Capture the cell that displays the provided text and extract its (X, Y) central coordinate. 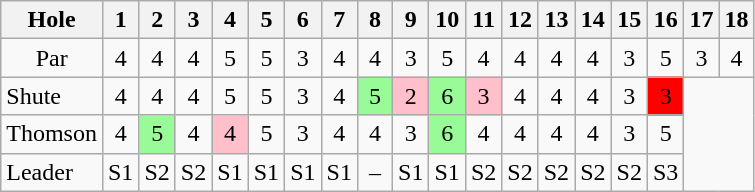
1 (120, 20)
Thomson (52, 134)
S3 (665, 172)
9 (411, 20)
16 (665, 20)
Shute (52, 96)
15 (629, 20)
– (374, 172)
Hole (52, 20)
8 (374, 20)
Leader (52, 172)
10 (447, 20)
13 (556, 20)
11 (483, 20)
7 (339, 20)
17 (702, 20)
14 (593, 20)
12 (520, 20)
18 (736, 20)
Par (52, 58)
